Determine the [x, y] coordinate at the center of the cell enclosing the given text.  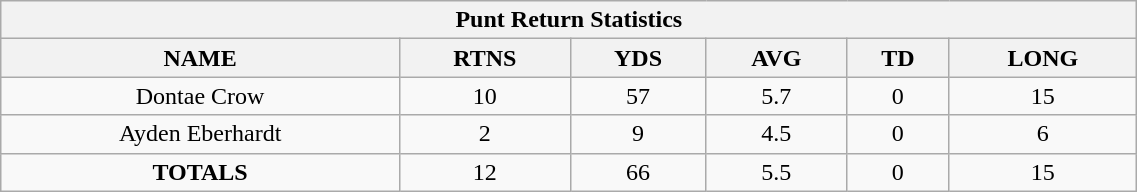
LONG [1043, 58]
4.5 [776, 134]
TOTALS [200, 172]
Dontae Crow [200, 96]
5.7 [776, 96]
RTNS [484, 58]
57 [638, 96]
6 [1043, 134]
9 [638, 134]
Punt Return Statistics [569, 20]
Ayden Eberhardt [200, 134]
66 [638, 172]
12 [484, 172]
NAME [200, 58]
5.5 [776, 172]
AVG [776, 58]
YDS [638, 58]
10 [484, 96]
2 [484, 134]
TD [898, 58]
